For the text-containing cell, return its midpoint in [x, y] coordinate format. 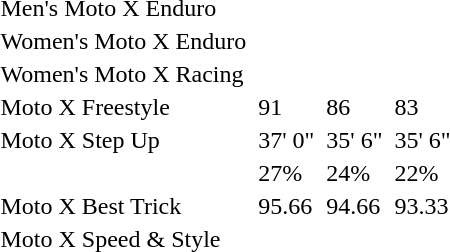
37' 0" [286, 140]
95.66 [286, 206]
27% [286, 173]
86 [354, 107]
35' 6" [354, 140]
24% [354, 173]
94.66 [354, 206]
91 [286, 107]
